Provide the [X, Y] coordinate of the cell's center where the given text is located.  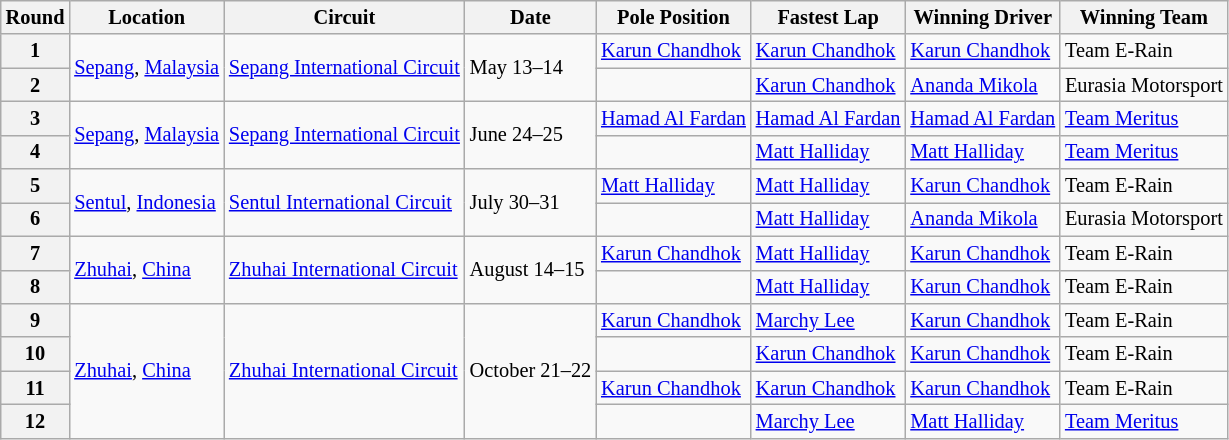
Round [36, 17]
12 [36, 421]
5 [36, 186]
10 [36, 354]
May 13–14 [530, 68]
June 24–25 [530, 134]
7 [36, 253]
Location [146, 17]
July 30–31 [530, 202]
Fastest Lap [828, 17]
Date [530, 17]
2 [36, 85]
Pole Position [674, 17]
Winning Team [1144, 17]
August 14–15 [530, 270]
1 [36, 51]
3 [36, 118]
9 [36, 320]
Sentul International Circuit [344, 202]
11 [36, 388]
Winning Driver [982, 17]
4 [36, 152]
Circuit [344, 17]
October 21–22 [530, 370]
Sentul, Indonesia [146, 202]
6 [36, 219]
8 [36, 287]
